Pinpoint the cell where the given text exists, returning its [X, Y] midpoint coordinate. 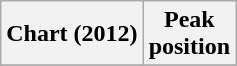
Peak position [189, 34]
Chart (2012) [72, 34]
